Identify which cell holds the provided text, then report its [X, Y] central coordinate. 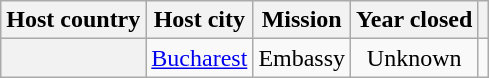
Host city [200, 20]
Bucharest [200, 58]
Embassy [302, 58]
Host country [74, 20]
Mission [302, 20]
Unknown [414, 58]
Year closed [414, 20]
